Determine the [X, Y] coordinate at the center of the cell enclosing the given text.  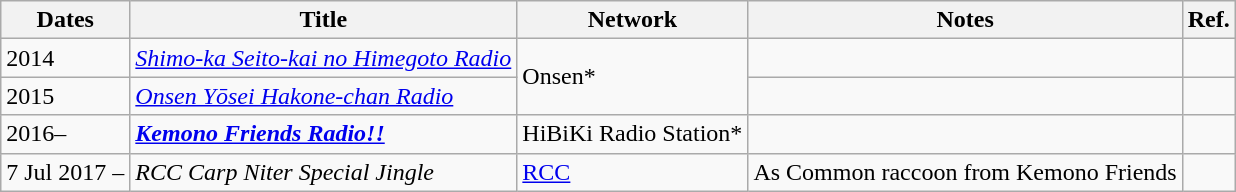
2015 [66, 96]
Notes [965, 20]
Onsen Yōsei Hakone-chan Radio [324, 96]
Dates [66, 20]
RCC Carp Niter Special Jingle [324, 172]
Title [324, 20]
Kemono Friends Radio!! [324, 134]
Onsen* [632, 77]
HiBiKi Radio Station* [632, 134]
RCC [632, 172]
Ref. [1208, 20]
Shimo-ka Seito-kai no Himegoto Radio [324, 58]
Network [632, 20]
As Common raccoon from Kemono Friends [965, 172]
2016– [66, 134]
7 Jul 2017 – [66, 172]
2014 [66, 58]
